Locate the cell with the specified text and output its [X, Y] center coordinate. 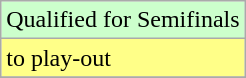
to play-out [123, 58]
Qualified for Semifinals [123, 20]
